Return the (x, y) coordinate for the center point of the cell that contains the specified text.  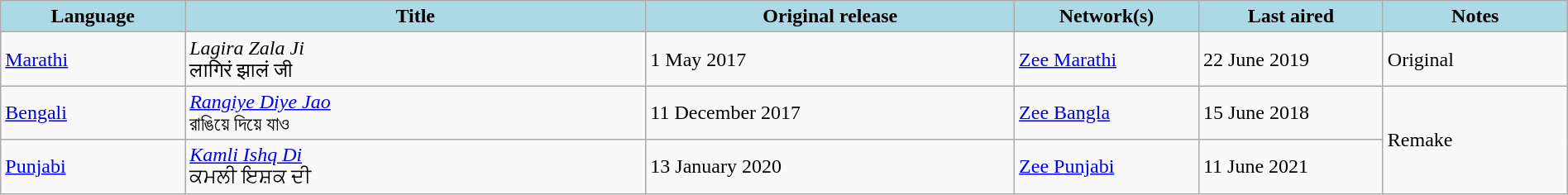
Last aired (1290, 17)
Notes (1475, 17)
Lagira Zala Ji लागिरं झालं जी (415, 59)
11 June 2021 (1290, 167)
Punjabi (93, 167)
15 June 2018 (1290, 112)
1 May 2017 (830, 59)
Original (1475, 59)
Remake (1475, 140)
Network(s) (1107, 17)
Kamli Ishq Di ਕਮਲੀ ਇਸ਼ਕ ਦੀ (415, 167)
22 June 2019 (1290, 59)
Zee Bangla (1107, 112)
Bengali (93, 112)
Zee Marathi (1107, 59)
13 January 2020 (830, 167)
Language (93, 17)
Marathi (93, 59)
11 December 2017 (830, 112)
Original release (830, 17)
Rangiye Diye Jao রাঙিয়ে দিয়ে যাও (415, 112)
Title (415, 17)
Zee Punjabi (1107, 167)
